Detect which cell encompasses the target text, then output its [X, Y] center coordinate. 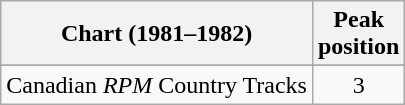
Chart (1981–1982) [157, 34]
3 [358, 85]
Canadian RPM Country Tracks [157, 85]
Peakposition [358, 34]
